Capture the cell that displays the provided text and extract its (x, y) central coordinate. 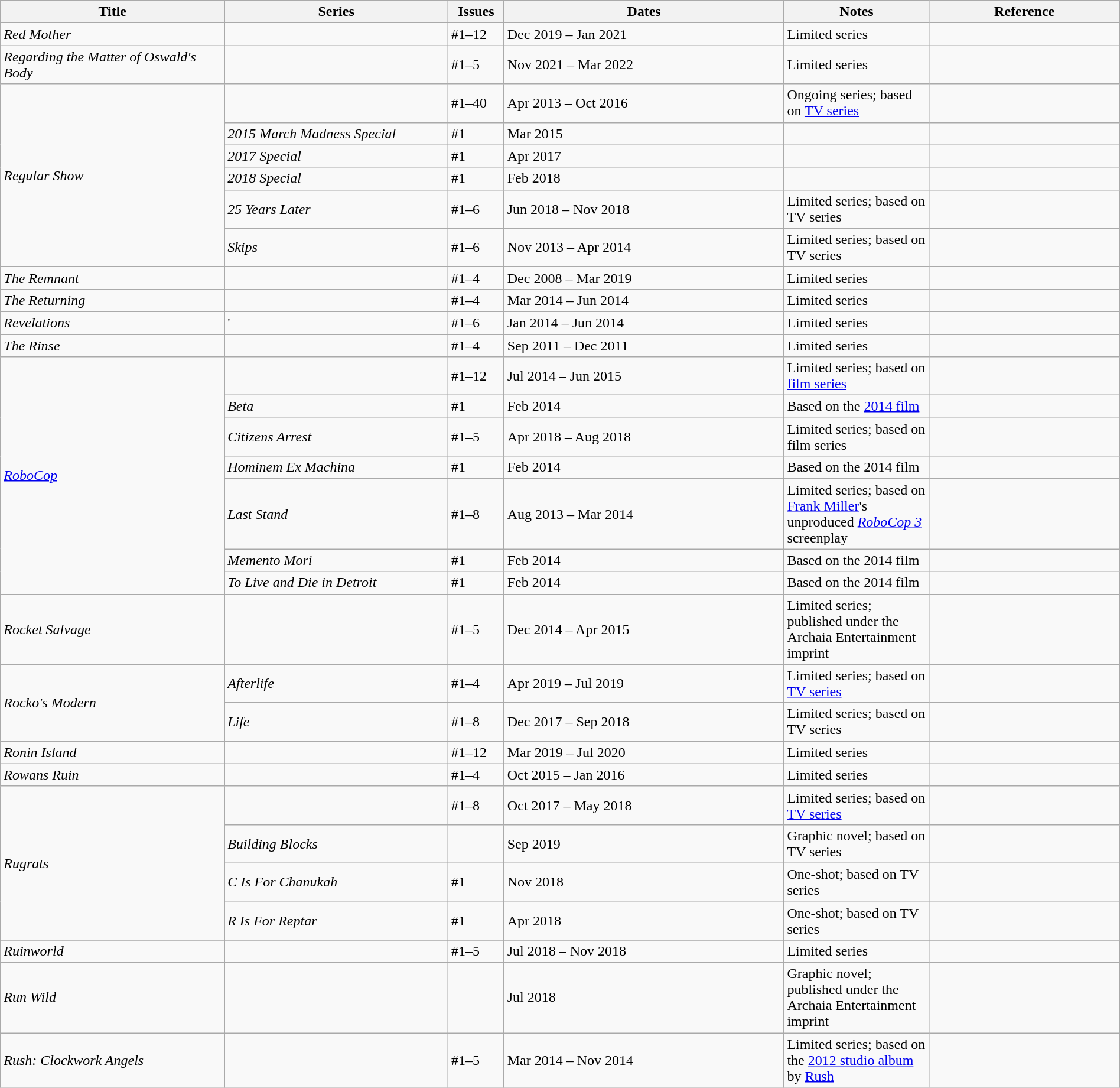
Regarding the Matter of Oswald's Body (112, 65)
Dec 2019 – Jan 2021 (644, 34)
R Is For Reptar (337, 921)
The Returning (112, 300)
Dec 2017 – Sep 2018 (644, 722)
#1–40 (476, 103)
Jul 2018 (644, 998)
Mar 2019 – Jul 2020 (644, 752)
Jun 2018 – Nov 2018 (644, 209)
Last Stand (337, 514)
Red Mother (112, 34)
Sep 2011 – Dec 2011 (644, 346)
The Remnant (112, 278)
C Is For Chanukah (337, 882)
Apr 2013 – Oct 2016 (644, 103)
Jul 2018 – Nov 2018 (644, 951)
Apr 2017 (644, 156)
Mar 2014 – Jun 2014 (644, 300)
' (337, 323)
Notes (857, 12)
RoboCop (112, 475)
Afterlife (337, 683)
Nov 2018 (644, 882)
Run Wild (112, 998)
Limited series; published under the Archaia Entertainment imprint (857, 629)
Nov 2013 – Apr 2014 (644, 247)
Ongoing series; based on TV series (857, 103)
Sep 2019 (644, 844)
Memento Mori (337, 560)
Apr 2018 (644, 921)
Rugrats (112, 863)
Issues (476, 12)
Beta (337, 407)
Nov 2021 – Mar 2022 (644, 65)
Dec 2014 – Apr 2015 (644, 629)
Building Blocks (337, 844)
Life (337, 722)
Apr 2018 – Aug 2018 (644, 437)
Ruinworld (112, 951)
Title (112, 12)
Rowans Ruin (112, 775)
2017 Special (337, 156)
Revelations (112, 323)
Rocket Salvage (112, 629)
Regular Show (112, 175)
25 Years Later (337, 209)
Oct 2015 – Jan 2016 (644, 775)
Ronin Island (112, 752)
Citizens Arrest (337, 437)
The Rinse (112, 346)
Rocko's Modern (112, 703)
Dec 2008 – Mar 2019 (644, 278)
Jan 2014 – Jun 2014 (644, 323)
Reference (1024, 12)
Mar 2014 – Nov 2014 (644, 1060)
2015 March Madness Special (337, 134)
Oct 2017 – May 2018 (644, 805)
Series (337, 12)
Graphic novel; based on TV series (857, 844)
To Live and Die in Detroit (337, 583)
Mar 2015 (644, 134)
Aug 2013 – Mar 2014 (644, 514)
Hominem Ex Machina (337, 467)
Feb 2018 (644, 178)
Dates (644, 12)
Apr 2019 – Jul 2019 (644, 683)
2018 Special (337, 178)
Limited series; based on the 2012 studio album by Rush (857, 1060)
Skips (337, 247)
Rush: Clockwork Angels (112, 1060)
Limited series; based on Frank Miller's unproduced RoboCop 3 screenplay (857, 514)
Graphic novel; published under the Archaia Entertainment imprint (857, 998)
Jul 2014 – Jun 2015 (644, 376)
